For the text-containing cell, return its midpoint in (x, y) coordinate format. 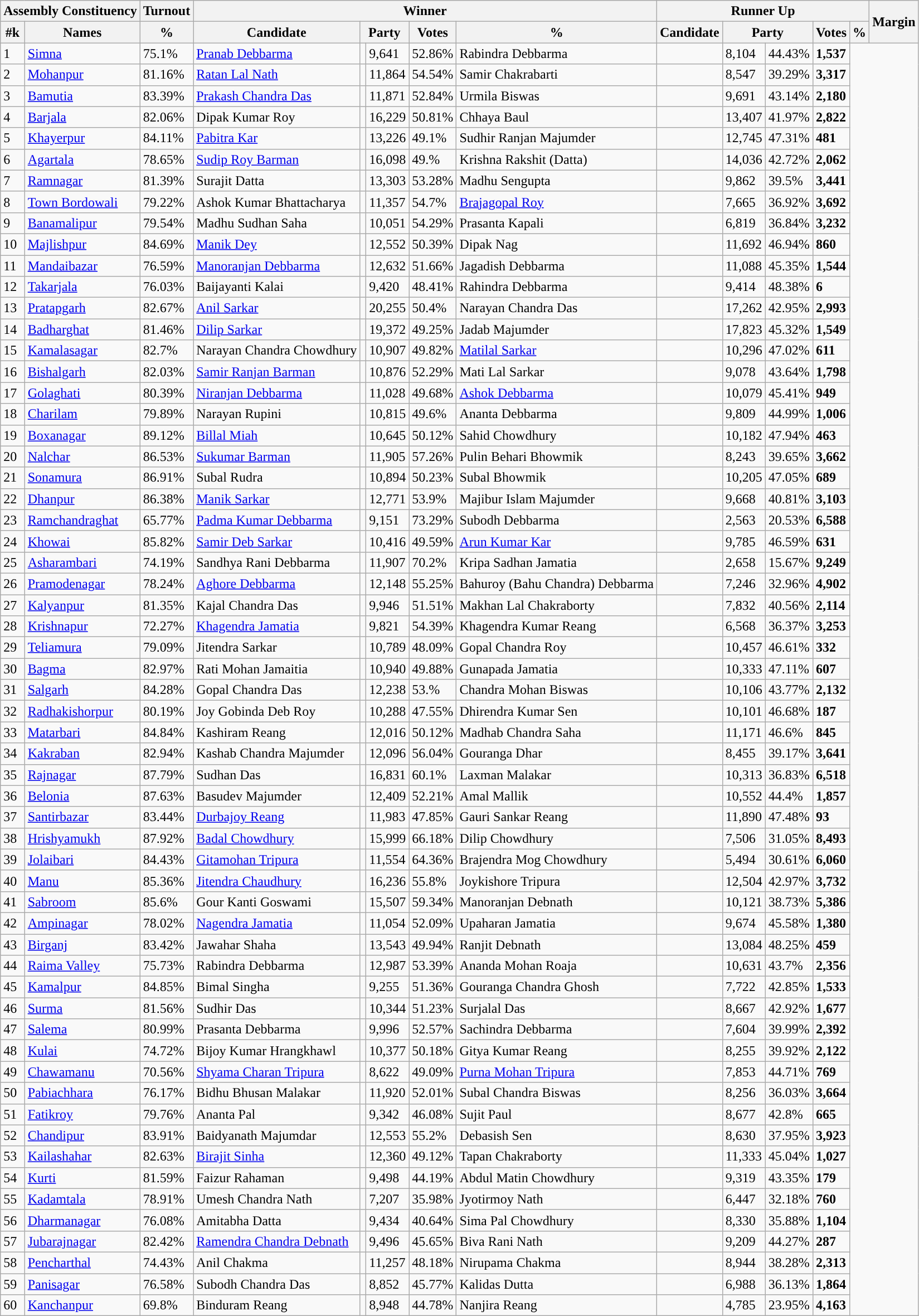
11,920 (388, 1093)
Ashok Debbarma (557, 393)
22 (12, 499)
12,360 (388, 1157)
9,255 (388, 987)
Shyama Charan Tripura (276, 1072)
4,163 (831, 1305)
38 (12, 838)
52.21% (432, 796)
7,246 (743, 584)
47 (12, 1030)
Samir Ranjan Barman (276, 372)
459 (831, 945)
Pramodenagar (82, 584)
3,641 (831, 754)
49.12% (432, 1157)
57.26% (432, 457)
Upaharan Jamatia (557, 923)
12,553 (388, 1135)
Sukumar Barman (276, 457)
Ananta Pal (276, 1114)
Bishalgarh (82, 372)
9,668 (743, 499)
Jitendra Sarkar (276, 648)
1 (12, 54)
Winner (425, 11)
Subodh Chandra Das (276, 1284)
Ananta Debbarma (557, 414)
Sudhan Das (276, 775)
Sudhir Das (276, 1008)
Chandipur (82, 1135)
Pranab Debbarma (276, 54)
37.95% (789, 1135)
44.4% (789, 796)
39.17% (789, 754)
Khayerpur (82, 138)
8,104 (743, 54)
16,229 (388, 117)
Prasanta Kapali (557, 223)
93 (831, 817)
3,923 (831, 1135)
83.44% (167, 817)
53.% (432, 690)
1,533 (831, 987)
8,256 (743, 1093)
8,852 (388, 1284)
46.68% (789, 711)
64.36% (432, 859)
1,027 (831, 1157)
47.94% (789, 435)
11,890 (743, 817)
53.39% (432, 966)
2,114 (831, 605)
8,243 (743, 457)
689 (831, 478)
32.96% (789, 584)
Jyotirmoy Nath (557, 1199)
Jubarajnagar (82, 1241)
44.19% (432, 1178)
769 (831, 1072)
Agartala (82, 159)
36.13% (789, 1284)
Kailashahar (82, 1157)
9,342 (388, 1114)
47.55% (432, 711)
66.18% (432, 838)
76.58% (167, 1284)
9,946 (388, 605)
43.77% (789, 690)
8,944 (743, 1262)
34 (12, 754)
Brajagopal Roy (557, 202)
44.27% (789, 1241)
37 (12, 817)
Turnout (167, 11)
Padma Kumar Debbarma (276, 520)
55.2% (432, 1135)
10,815 (388, 414)
15.67% (789, 562)
Chhaya Baul (557, 117)
Badharghat (82, 329)
12,409 (388, 796)
7,853 (743, 1072)
11,171 (743, 732)
Salema (82, 1030)
Surma (82, 1008)
10,907 (388, 351)
12,771 (388, 499)
Prakash Chandra Das (276, 96)
10,631 (743, 966)
Sudhir Ranjan Majumder (557, 138)
47.85% (432, 817)
79.09% (167, 648)
45.41% (789, 393)
3,103 (831, 499)
Ratan Lal Nath (276, 75)
13,303 (388, 181)
48 (12, 1051)
Binduram Reang (276, 1305)
Ramendra Chandra Debnath (276, 1241)
39.92% (789, 1051)
46.94% (789, 244)
50.39% (432, 244)
13,226 (388, 138)
Madhu Sudhan Saha (276, 223)
4 (12, 117)
Gouranga Chandra Ghosh (557, 987)
Panisagar (82, 1284)
4,902 (831, 584)
Sabroom (82, 902)
Makhan Lal Chakraborty (557, 605)
9,862 (743, 181)
Assembly Constituency (70, 11)
35 (12, 775)
27 (12, 605)
23.95% (789, 1305)
11,907 (388, 562)
46.59% (789, 541)
82.97% (167, 669)
75.1% (167, 54)
76.03% (167, 287)
81.56% (167, 1008)
845 (831, 732)
84.85% (167, 987)
39.5% (789, 181)
12,987 (388, 966)
Billal Miah (276, 435)
55 (12, 1199)
7,604 (743, 1030)
10,296 (743, 351)
8,255 (743, 1051)
10,288 (388, 711)
45.35% (789, 266)
Kamalasagar (82, 351)
8,948 (388, 1305)
10,051 (388, 223)
84.69% (167, 244)
Sujit Paul (557, 1114)
3,662 (831, 457)
36.92% (789, 202)
Manu (82, 881)
45.58% (789, 923)
760 (831, 1199)
79.22% (167, 202)
9,691 (743, 96)
463 (831, 435)
44 (12, 966)
48.41% (432, 287)
Jagadish Debbarma (557, 266)
Ampinagar (82, 923)
Umesh Chandra Nath (276, 1199)
9,496 (388, 1241)
54.39% (432, 627)
49.% (432, 159)
6,819 (743, 223)
73.29% (432, 520)
69.8% (167, 1305)
50.23% (432, 478)
52.86% (432, 54)
11,257 (388, 1262)
75.73% (167, 966)
Debasish Sen (557, 1135)
81.59% (167, 1178)
Kadamtala (82, 1199)
52.84% (432, 96)
5 (12, 138)
82.7% (167, 351)
16 (12, 372)
Kalyanpur (82, 605)
Dilip Chowdhury (557, 838)
Gour Kanti Goswami (276, 902)
54 (12, 1178)
18 (12, 414)
84.11% (167, 138)
Dharmanagar (82, 1220)
12 (12, 287)
Ramchandraghat (82, 520)
7,665 (743, 202)
Nanjira Reang (557, 1305)
10,894 (388, 478)
85.6% (167, 902)
Kakraban (82, 754)
Joykishore Tripura (557, 881)
Boxanagar (82, 435)
287 (831, 1241)
7,207 (388, 1199)
31 (12, 690)
Brajendra Mog Chowdhury (557, 859)
9,434 (388, 1220)
55.25% (432, 584)
13,084 (743, 945)
Margin (894, 22)
21 (12, 478)
9,809 (743, 414)
10,205 (743, 478)
3,441 (831, 181)
11,692 (743, 244)
30 (12, 669)
631 (831, 541)
Surajit Datta (276, 181)
Surjalal Das (557, 1008)
10,313 (743, 775)
Nalchar (82, 457)
83.39% (167, 96)
6,447 (743, 1199)
32.18% (789, 1199)
Fatikroy (82, 1114)
39.29% (789, 75)
10,377 (388, 1051)
1,864 (831, 1284)
Sandhya Rani Debbarma (276, 562)
Belonia (82, 796)
83.91% (167, 1135)
Tapan Chakraborty (557, 1157)
65.77% (167, 520)
10,333 (743, 669)
49.1% (432, 138)
52.09% (432, 923)
Manik Dey (276, 244)
3,232 (831, 223)
81.39% (167, 181)
5,386 (831, 902)
49.09% (432, 1072)
Madhu Sengupta (557, 181)
Barjala (82, 117)
49.25% (432, 329)
47.48% (789, 817)
49.88% (432, 669)
1,380 (831, 923)
60.1% (432, 775)
10,101 (743, 711)
1,857 (831, 796)
42.95% (789, 308)
Simna (82, 54)
41 (12, 902)
42 (12, 923)
9,414 (743, 287)
50 (12, 1093)
49.6% (432, 414)
Rahindra Debbarma (557, 287)
10,940 (388, 669)
Dipak Kumar Roy (276, 117)
49.68% (432, 393)
12,745 (743, 138)
85.36% (167, 881)
49.94% (432, 945)
Dipak Nag (557, 244)
6,518 (831, 775)
Raima Valley (82, 966)
11,871 (388, 96)
10,182 (743, 435)
43 (12, 945)
Krishnapur (82, 627)
56 (12, 1220)
Hrishyamukh (82, 838)
11,357 (388, 202)
179 (831, 1178)
12,504 (743, 881)
47.05% (789, 478)
9,674 (743, 923)
9,151 (388, 520)
332 (831, 648)
Dhanpur (82, 499)
Basudev Majumder (276, 796)
Amal Mallik (557, 796)
54.54% (432, 75)
49.82% (432, 351)
Bijoy Kumar Hrangkhawl (276, 1051)
3,732 (831, 881)
Laxman Malakar (557, 775)
86.53% (167, 457)
17 (12, 393)
74.19% (167, 562)
36.84% (789, 223)
16,236 (388, 881)
16,098 (388, 159)
611 (831, 351)
8,455 (743, 754)
2,993 (831, 308)
80.39% (167, 393)
12,552 (388, 244)
Biva Rani Nath (557, 1241)
15,999 (388, 838)
2,392 (831, 1030)
59.34% (432, 902)
45 (12, 987)
1,537 (831, 54)
58 (12, 1262)
9,209 (743, 1241)
9,641 (388, 54)
Gouranga Dhar (557, 754)
Manoranjan Debnath (557, 902)
70.56% (167, 1072)
50.81% (432, 117)
Salgarh (82, 690)
9,078 (743, 372)
35.98% (432, 1199)
46.61% (789, 648)
41.97% (789, 117)
1,798 (831, 372)
45.04% (789, 1157)
Sonamura (82, 478)
Samir Chakrabarti (557, 75)
Kamalpur (82, 987)
43.7% (789, 966)
60 (12, 1305)
11,088 (743, 266)
1,006 (831, 414)
Jitendra Chaudhury (276, 881)
1,544 (831, 266)
51.36% (432, 987)
29 (12, 648)
Radhakishorpur (82, 711)
Sima Pal Chowdhury (557, 1220)
Niranjan Debbarma (276, 393)
10,876 (388, 372)
13,543 (388, 945)
3,317 (831, 75)
11 (12, 266)
Majibur Islam Majumder (557, 499)
Dilip Sarkar (276, 329)
50.18% (432, 1051)
9,498 (388, 1178)
87.92% (167, 838)
Pabitra Kar (276, 138)
Aghore Debbarma (276, 584)
31.05% (789, 838)
74.72% (167, 1051)
9 (12, 223)
78.91% (167, 1199)
13,407 (743, 117)
Joy Gobinda Deb Roy (276, 711)
10,106 (743, 690)
12,148 (388, 584)
81.35% (167, 605)
Jawahar Shaha (276, 945)
12,632 (388, 266)
38.28% (789, 1262)
1,677 (831, 1008)
52.57% (432, 1030)
40.81% (789, 499)
10,121 (743, 902)
11,554 (388, 859)
82.06% (167, 117)
52.01% (432, 1093)
Kashab Chandra Majumder (276, 754)
Khowai (82, 541)
39.99% (789, 1030)
10,079 (743, 393)
78.65% (167, 159)
82.94% (167, 754)
Badal Chowdhury (276, 838)
44.71% (789, 1072)
76.08% (167, 1220)
11,028 (388, 393)
11,054 (388, 923)
9,249 (831, 562)
Baidyanath Majumdar (276, 1135)
20.53% (789, 520)
20 (12, 457)
42.72% (789, 159)
Golaghati (82, 393)
Gitya Kumar Reang (557, 1051)
53.28% (432, 181)
Pencharthal (82, 1262)
44.78% (432, 1305)
Bahuroy (Bahu Chandra) Debbarma (557, 584)
Chandra Mohan Biswas (557, 690)
7,506 (743, 838)
4,785 (743, 1305)
Durbajoy Reang (276, 817)
Pabiachhara (82, 1093)
40.64% (432, 1220)
6,988 (743, 1284)
665 (831, 1114)
47.11% (789, 669)
11,864 (388, 75)
15 (12, 351)
Teliamura (82, 648)
19 (12, 435)
15,507 (388, 902)
14 (12, 329)
Ramnagar (82, 181)
16,831 (388, 775)
11,905 (388, 457)
Kurti (82, 1178)
Faizur Rahaman (276, 1178)
54.29% (432, 223)
50.4% (432, 308)
Anil Chakma (276, 1262)
Kashiram Reang (276, 732)
49.59% (432, 541)
45.65% (432, 1241)
Mandaibazar (82, 266)
43.14% (789, 96)
9,785 (743, 541)
36.03% (789, 1093)
#k (12, 32)
7,722 (743, 987)
28 (12, 627)
89.12% (167, 435)
24 (12, 541)
Narayan Chandra Das (557, 308)
6,588 (831, 520)
949 (831, 393)
Santirbazar (82, 817)
6,568 (743, 627)
2,356 (831, 966)
84.43% (167, 859)
46.6% (789, 732)
14,036 (743, 159)
53 (12, 1157)
3,253 (831, 627)
8,330 (743, 1220)
81.46% (167, 329)
72.27% (167, 627)
81.16% (167, 75)
17,262 (743, 308)
2,122 (831, 1051)
40 (12, 881)
Bidhu Bhusan Malakar (276, 1093)
56.04% (432, 754)
86.91% (167, 478)
6,060 (831, 859)
Subodh Debbarma (557, 520)
52 (12, 1135)
84.84% (167, 732)
Narayan Rupini (276, 414)
3,664 (831, 1093)
12,096 (388, 754)
8,622 (388, 1072)
20,255 (388, 308)
Gauri Sankar Reang (557, 817)
9,996 (388, 1030)
35.88% (789, 1220)
Gunapada Jamatia (557, 669)
Abdul Matin Chowdhury (557, 1178)
87.79% (167, 775)
82.63% (167, 1157)
11,333 (743, 1157)
10,344 (388, 1008)
48.38% (789, 287)
Bagma (82, 669)
Birajit Sinha (276, 1157)
Charilam (82, 414)
8,493 (831, 838)
8 (12, 202)
45.32% (789, 329)
Names (82, 32)
47.31% (789, 138)
7,832 (743, 605)
54.7% (432, 202)
Manik Sarkar (276, 499)
481 (831, 138)
Samir Deb Sarkar (276, 541)
79.54% (167, 223)
70.2% (432, 562)
Amitabha Datta (276, 1220)
30.61% (789, 859)
42.8% (789, 1114)
80.19% (167, 711)
Takarjala (82, 287)
Mohanpur (82, 75)
9,420 (388, 287)
74.43% (167, 1262)
2,822 (831, 117)
76.59% (167, 266)
2,062 (831, 159)
82.42% (167, 1241)
Bamutia (82, 96)
36 (12, 796)
Urmila Biswas (557, 96)
2,313 (831, 1262)
Jadab Majumder (557, 329)
Rati Mohan Jamaitia (276, 669)
12,238 (388, 690)
Madhab Chandra Saha (557, 732)
13 (12, 308)
2 (12, 75)
Runner Up (764, 11)
Kripa Sadhan Jamatia (557, 562)
51.23% (432, 1008)
55.8% (432, 881)
2,563 (743, 520)
Manoranjan Debbarma (276, 266)
85.82% (167, 541)
Subal Chandra Biswas (557, 1093)
5,494 (743, 859)
Ranjit Debnath (557, 945)
42.85% (789, 987)
Kalidas Dutta (557, 1284)
Rajnagar (82, 775)
Nagendra Jamatia (276, 923)
7 (12, 181)
Khagendra Jamatia (276, 627)
Asharambari (82, 562)
9,821 (388, 627)
33 (12, 732)
187 (831, 711)
83.42% (167, 945)
Krishna Rakshit (Datta) (557, 159)
12,016 (388, 732)
43.35% (789, 1178)
51.51% (432, 605)
2,180 (831, 96)
Jolaibari (82, 859)
59 (12, 1284)
46.08% (432, 1114)
8,630 (743, 1135)
51 (12, 1114)
40.56% (789, 605)
48.09% (432, 648)
39 (12, 859)
79.76% (167, 1114)
48.25% (789, 945)
Banamalipur (82, 223)
Mati Lal Sarkar (557, 372)
8,547 (743, 75)
Matarbari (82, 732)
Gitamohan Tripura (276, 859)
Pratapgarh (82, 308)
Sudip Roy Barman (276, 159)
48.18% (432, 1262)
Pulin Behari Bhowmik (557, 457)
3,692 (831, 202)
49 (12, 1072)
2,658 (743, 562)
10,457 (743, 648)
43.64% (789, 372)
79.89% (167, 414)
8,677 (743, 1114)
11,983 (388, 817)
42.92% (789, 1008)
53.9% (432, 499)
Kanchanpur (82, 1305)
39.65% (789, 457)
Dhirendra Kumar Sen (557, 711)
19,372 (388, 329)
44.43% (789, 54)
1,104 (831, 1220)
Ananda Mohan Roaja (557, 966)
10,789 (388, 648)
Town Bordowali (82, 202)
Birganj (82, 945)
860 (831, 244)
36.83% (789, 775)
80.99% (167, 1030)
52.29% (432, 372)
44.99% (789, 414)
Arun Kumar Kar (557, 541)
87.63% (167, 796)
32 (12, 711)
46 (12, 1008)
Subal Rudra (276, 478)
26 (12, 584)
Narayan Chandra Chowdhury (276, 351)
76.17% (167, 1093)
8,667 (743, 1008)
Gopal Chandra Roy (557, 648)
86.38% (167, 499)
607 (831, 669)
Prasanta Debbarma (276, 1030)
10 (12, 244)
Khagendra Kumar Reang (557, 627)
82.67% (167, 308)
Kulai (82, 1051)
Ashok Kumar Bhattacharya (276, 202)
57 (12, 1241)
10,552 (743, 796)
78.02% (167, 923)
Nirupama Chakma (557, 1262)
Baijayanti Kalai (276, 287)
Bimal Singha (276, 987)
10,645 (388, 435)
Chawamanu (82, 1072)
23 (12, 520)
Sachindra Debbarma (557, 1030)
47.02% (789, 351)
1,549 (831, 329)
3 (12, 96)
Gopal Chandra Das (276, 690)
38.73% (789, 902)
17,823 (743, 329)
Subal Bhowmik (557, 478)
45.77% (432, 1284)
84.28% (167, 690)
82.03% (167, 372)
25 (12, 562)
78.24% (167, 584)
Purna Mohan Tripura (557, 1072)
9,319 (743, 1178)
Sahid Chowdhury (557, 435)
Majlishpur (82, 244)
2,132 (831, 690)
42.97% (789, 881)
Matilal Sarkar (557, 351)
10,416 (388, 541)
Anil Sarkar (276, 308)
51.66% (432, 266)
36.37% (789, 627)
Kajal Chandra Das (276, 605)
